Pinpoint the cell where the given text exists, returning its [x, y] midpoint coordinate. 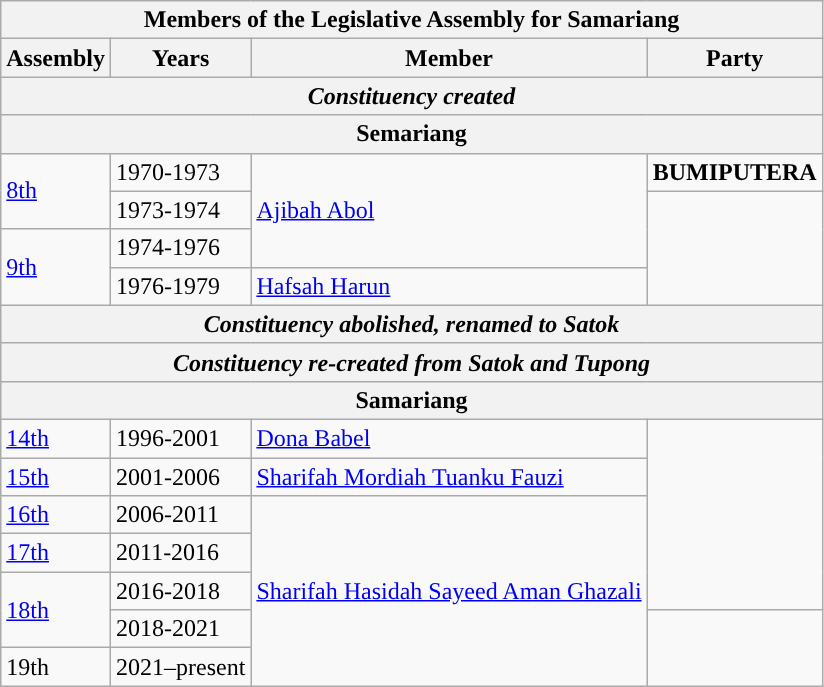
Dona Babel [449, 438]
2021–present [180, 667]
2006-2011 [180, 515]
1974-1976 [180, 248]
17th [56, 553]
Samariang [412, 400]
Constituency created [412, 96]
Member [449, 58]
Members of the Legislative Assembly for Samariang [412, 20]
1970-1973 [180, 172]
Sharifah Hasidah Sayeed Aman Ghazali [449, 591]
Constituency abolished, renamed to Satok [412, 324]
19th [56, 667]
1996-2001 [180, 438]
Years [180, 58]
18th [56, 610]
14th [56, 438]
Sharifah Mordiah Tuanku Fauzi [449, 477]
15th [56, 477]
9th [56, 267]
2001-2006 [180, 477]
Ajibah Abol [449, 210]
2011-2016 [180, 553]
2016-2018 [180, 591]
2018-2021 [180, 629]
Semariang [412, 134]
8th [56, 191]
Party [734, 58]
Constituency re-created from Satok and Tupong [412, 362]
BUMIPUTERA [734, 172]
Hafsah Harun [449, 286]
1976-1979 [180, 286]
1973-1974 [180, 210]
Assembly [56, 58]
16th [56, 515]
